Find where the given text appears and provide that cell's center as [X, Y] coordinate. 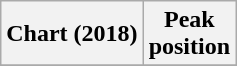
Chart (2018) [72, 34]
Peakposition [189, 34]
